Return [X, Y] of the center of cell containing provided text 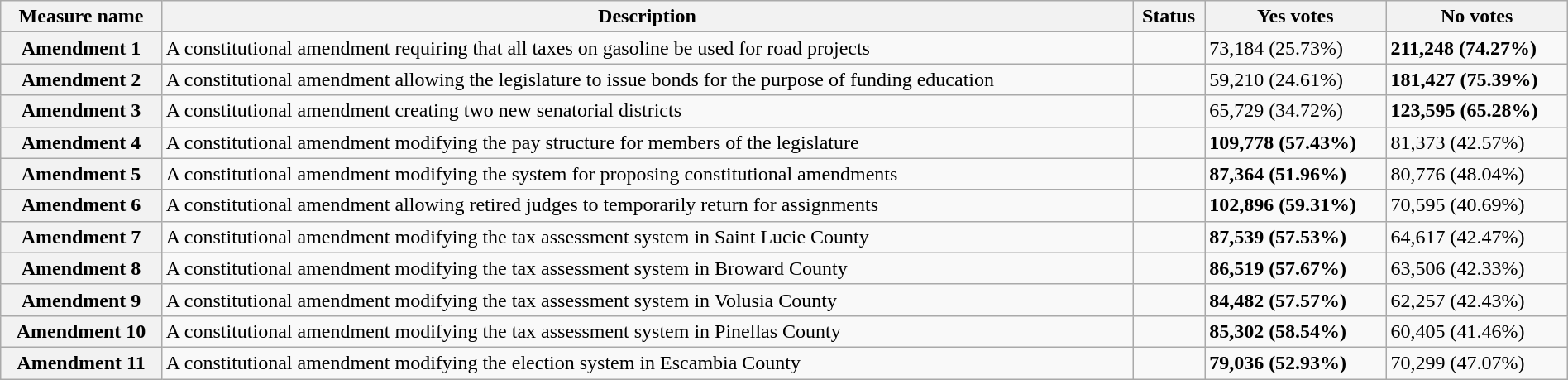
Amendment 11 [81, 363]
Status [1169, 17]
A constitutional amendment modifying the election system in Escambia County [647, 363]
87,364 (51.96%) [1295, 174]
Yes votes [1295, 17]
A constitutional amendment modifying the tax assessment system in Pinellas County [647, 331]
Amendment 10 [81, 331]
No votes [1477, 17]
A constitutional amendment modifying the tax assessment system in Saint Lucie County [647, 237]
62,257 (42.43%) [1477, 300]
123,595 (65.28%) [1477, 111]
Description [647, 17]
A constitutional amendment modifying the tax assessment system in Broward County [647, 268]
Amendment 5 [81, 174]
70,595 (40.69%) [1477, 205]
64,617 (42.47%) [1477, 237]
Amendment 6 [81, 205]
86,519 (57.67%) [1295, 268]
65,729 (34.72%) [1295, 111]
Amendment 1 [81, 48]
181,427 (75.39%) [1477, 79]
70,299 (47.07%) [1477, 363]
A constitutional amendment modifying the pay structure for members of the legislature [647, 142]
59,210 (24.61%) [1295, 79]
211,248 (74.27%) [1477, 48]
60,405 (41.46%) [1477, 331]
63,506 (42.33%) [1477, 268]
Amendment 8 [81, 268]
A constitutional amendment allowing retired judges to temporarily return for assignments [647, 205]
80,776 (48.04%) [1477, 174]
A constitutional amendment creating two new senatorial districts [647, 111]
Amendment 7 [81, 237]
73,184 (25.73%) [1295, 48]
Amendment 4 [81, 142]
87,539 (57.53%) [1295, 237]
Amendment 9 [81, 300]
85,302 (58.54%) [1295, 331]
A constitutional amendment modifying the tax assessment system in Volusia County [647, 300]
81,373 (42.57%) [1477, 142]
79,036 (52.93%) [1295, 363]
A constitutional amendment requiring that all taxes on gasoline be used for road projects [647, 48]
102,896 (59.31%) [1295, 205]
Measure name [81, 17]
84,482 (57.57%) [1295, 300]
A constitutional amendment modifying the system for proposing constitutional amendments [647, 174]
109,778 (57.43%) [1295, 142]
Amendment 2 [81, 79]
Amendment 3 [81, 111]
A constitutional amendment allowing the legislature to issue bonds for the purpose of funding education [647, 79]
